Return the [X, Y] coordinate for the center point of the cell that contains the specified text.  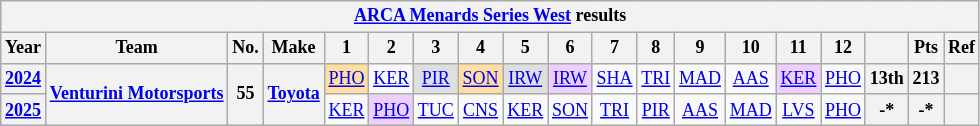
3 [436, 48]
Team [136, 48]
CNS [480, 110]
SHA [614, 78]
9 [700, 48]
Make [294, 48]
LVS [798, 110]
8 [656, 48]
Year [24, 48]
TUC [436, 110]
Venturini Motorsports [136, 94]
2024 [24, 78]
5 [526, 48]
Toyota [294, 94]
55 [246, 94]
13th [886, 78]
7 [614, 48]
6 [570, 48]
11 [798, 48]
2025 [24, 110]
ARCA Menards Series West results [490, 16]
12 [844, 48]
213 [926, 78]
4 [480, 48]
No. [246, 48]
2 [392, 48]
1 [346, 48]
Pts [926, 48]
10 [750, 48]
Ref [962, 48]
